From the cell containing the given text, extract its center point as [x, y] coordinate. 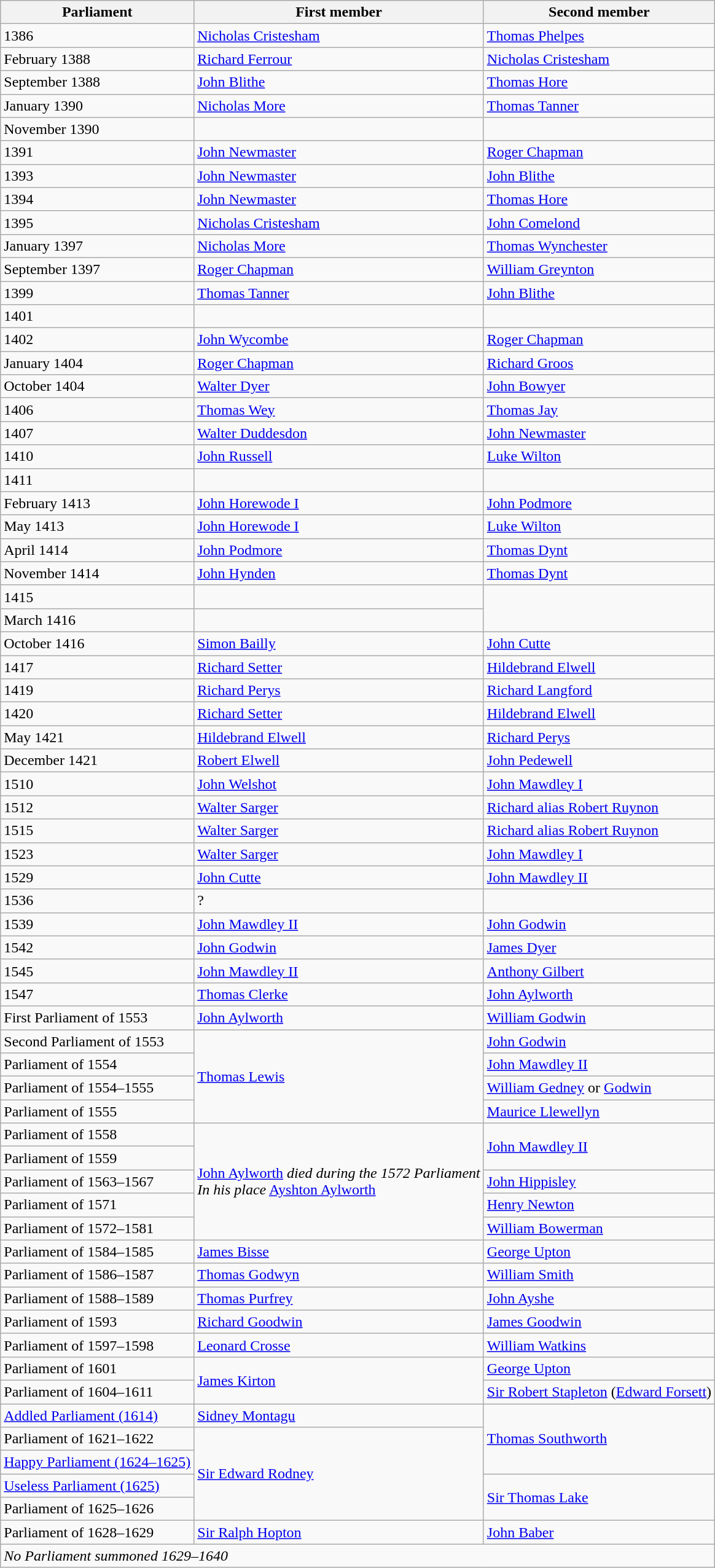
1393 [97, 176]
Sir Thomas Lake [599, 1497]
Parliament of 1586–1587 [97, 1275]
1547 [97, 994]
January 1404 [97, 363]
Parliament of 1593 [97, 1322]
Thomas Jay [599, 410]
John Pedewell [599, 761]
1510 [97, 784]
John Wycombe [339, 340]
Leonard Crosse [339, 1345]
William Bowerman [599, 1228]
Parliament of 1588–1589 [97, 1298]
1420 [97, 714]
Parliament [97, 12]
December 1421 [97, 761]
John Aylworth died during the 1572 ParliamentIn his place Ayshton Aylworth [339, 1182]
Henry Newton [599, 1205]
James Bisse [339, 1252]
William Godwin [599, 1017]
Sir Ralph Hopton [339, 1532]
Parliament of 1625–1626 [97, 1509]
Thomas Purfrey [339, 1298]
Parliament of 1571 [97, 1205]
John Russell [339, 457]
1542 [97, 947]
Parliament of 1597–1598 [97, 1345]
Parliament of 1554–1555 [97, 1088]
February 1388 [97, 59]
Parliament of 1563–1567 [97, 1182]
Richard Langford [599, 691]
1394 [97, 199]
Richard Goodwin [339, 1322]
Sir Robert Stapleton (Edward Forsett) [599, 1392]
William Smith [599, 1275]
Maurice Llewellyn [599, 1111]
May 1421 [97, 737]
1411 [97, 480]
No Parliament summoned 1629–1640 [357, 1556]
Anthony Gilbert [599, 971]
James Goodwin [599, 1322]
1539 [97, 924]
1545 [97, 971]
March 1416 [97, 620]
1402 [97, 340]
1415 [97, 597]
1407 [97, 433]
Thomas Lewis [339, 1076]
Thomas Clerke [339, 994]
? [339, 901]
1386 [97, 36]
Parliament of 1584–1585 [97, 1252]
Thomas Wey [339, 410]
Sidney Montagu [339, 1415]
Parliament of 1621–1622 [97, 1439]
1529 [97, 877]
Thomas Godwyn [339, 1275]
1410 [97, 457]
1401 [97, 316]
October 1404 [97, 386]
First Parliament of 1553 [97, 1017]
October 1416 [97, 643]
Thomas Phelpes [599, 36]
Robert Elwell [339, 761]
Sir Edward Rodney [339, 1474]
William Gedney or Godwin [599, 1088]
January 1390 [97, 106]
November 1390 [97, 129]
Thomas Southworth [599, 1438]
Parliament of 1601 [97, 1368]
John Comelond [599, 222]
1399 [97, 293]
Parliament of 1572–1581 [97, 1228]
James Kirton [339, 1380]
William Watkins [599, 1345]
1536 [97, 901]
April 1414 [97, 550]
John Baber [599, 1532]
Parliament of 1558 [97, 1135]
John Welshot [339, 784]
Richard Groos [599, 363]
Parliament of 1559 [97, 1158]
Parliament of 1555 [97, 1111]
Second Parliament of 1553 [97, 1041]
May 1413 [97, 527]
1419 [97, 691]
John Hippisley [599, 1182]
John Bowyer [599, 386]
Useless Parliament (1625) [97, 1486]
First member [339, 12]
Second member [599, 12]
1512 [97, 807]
Simon Bailly [339, 643]
Richard Ferrour [339, 59]
Parliament of 1554 [97, 1065]
Addled Parliament (1614) [97, 1415]
Thomas Wynchester [599, 246]
Walter Dyer [339, 386]
Happy Parliament (1624–1625) [97, 1462]
1391 [97, 152]
September 1397 [97, 269]
James Dyer [599, 947]
Walter Duddesdon [339, 433]
1406 [97, 410]
1515 [97, 831]
John Ayshe [599, 1298]
William Greynton [599, 269]
February 1413 [97, 503]
1395 [97, 222]
1417 [97, 667]
September 1388 [97, 82]
November 1414 [97, 573]
John Hynden [339, 573]
Parliament of 1628–1629 [97, 1532]
1523 [97, 854]
Parliament of 1604–1611 [97, 1392]
January 1397 [97, 246]
